Provide the (X, Y) coordinate of the cell's center where the given text is located.  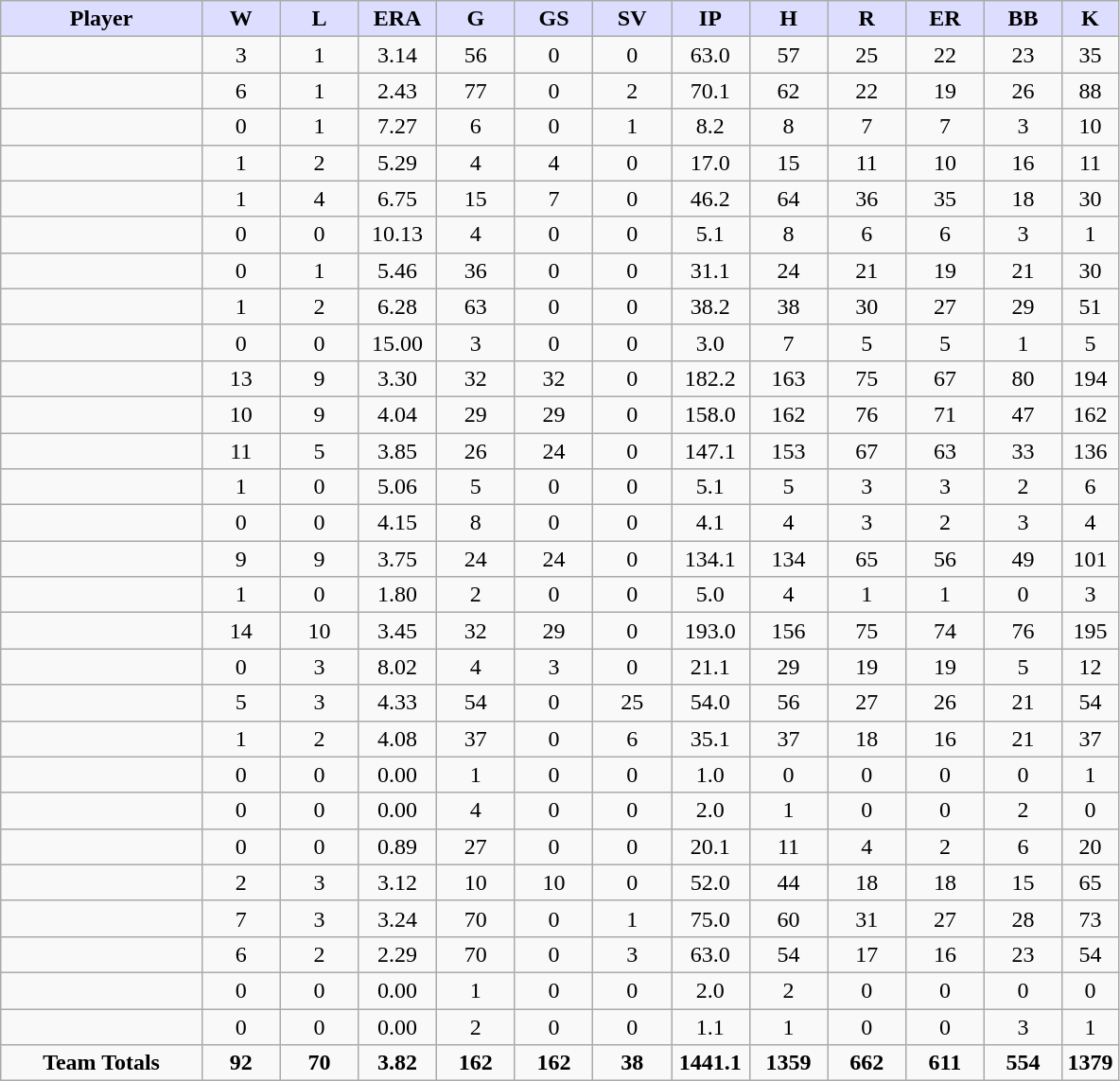
1.80 (397, 595)
0.89 (397, 846)
SV (632, 19)
31 (866, 918)
R (866, 19)
156 (789, 631)
147.1 (711, 451)
51 (1090, 306)
554 (1024, 1063)
3.85 (397, 451)
L (320, 19)
7.27 (397, 127)
1.1 (711, 1026)
1441.1 (711, 1063)
54.0 (711, 703)
2.43 (397, 91)
136 (1090, 451)
77 (475, 91)
3.45 (397, 631)
20 (1090, 846)
35.1 (711, 739)
3.0 (711, 342)
88 (1090, 91)
17.0 (711, 163)
ERA (397, 19)
47 (1024, 414)
49 (1024, 559)
75.0 (711, 918)
5.46 (397, 270)
1359 (789, 1063)
3.14 (397, 55)
195 (1090, 631)
193.0 (711, 631)
73 (1090, 918)
57 (789, 55)
74 (946, 631)
3.24 (397, 918)
194 (1090, 378)
163 (789, 378)
28 (1024, 918)
80 (1024, 378)
153 (789, 451)
158.0 (711, 414)
4.33 (397, 703)
21.1 (711, 667)
5.0 (711, 595)
182.2 (711, 378)
4.04 (397, 414)
H (789, 19)
70.1 (711, 91)
W (240, 19)
134 (789, 559)
46.2 (711, 199)
1379 (1090, 1063)
2.29 (397, 954)
5.29 (397, 163)
52.0 (711, 882)
15.00 (397, 342)
60 (789, 918)
BB (1024, 19)
10.13 (397, 235)
8.02 (397, 667)
K (1090, 19)
GS (554, 19)
662 (866, 1063)
134.1 (711, 559)
G (475, 19)
611 (946, 1063)
20.1 (711, 846)
4.15 (397, 523)
17 (866, 954)
3.30 (397, 378)
101 (1090, 559)
IP (711, 19)
3.12 (397, 882)
6.75 (397, 199)
92 (240, 1063)
6.28 (397, 306)
8.2 (711, 127)
71 (946, 414)
64 (789, 199)
38.2 (711, 306)
4.08 (397, 739)
3.75 (397, 559)
Player (102, 19)
4.1 (711, 523)
31.1 (711, 270)
1.0 (711, 775)
44 (789, 882)
13 (240, 378)
5.06 (397, 487)
Team Totals (102, 1063)
14 (240, 631)
33 (1024, 451)
12 (1090, 667)
3.82 (397, 1063)
ER (946, 19)
62 (789, 91)
